Pinpoint the cell where the given text exists, returning its (X, Y) midpoint coordinate. 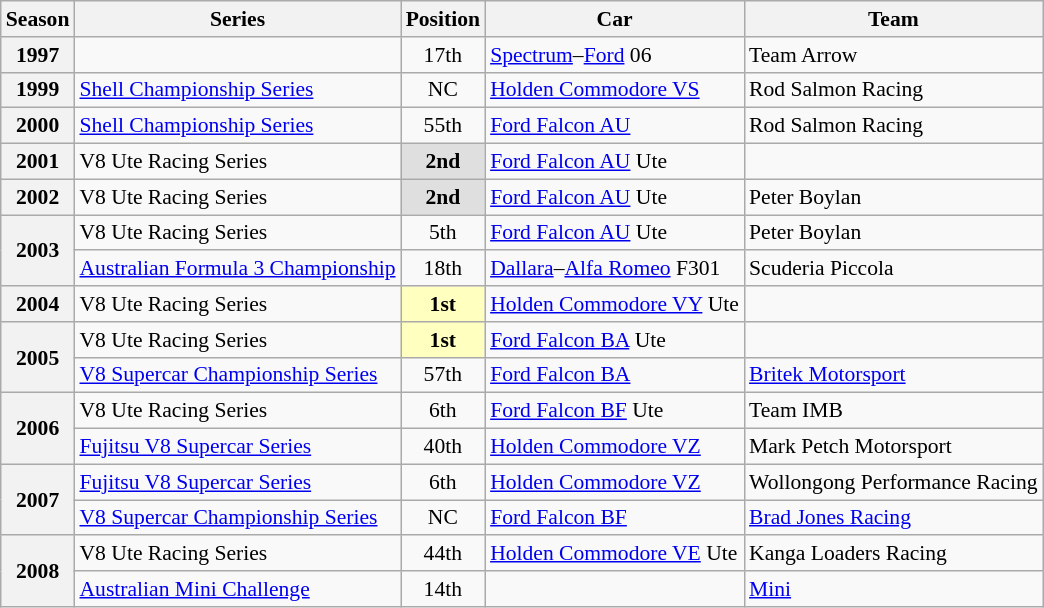
5th (443, 233)
Ford Falcon BA (614, 375)
2006 (38, 428)
Dallara–Alfa Romeo F301 (614, 269)
Ford Falcon BF (614, 518)
18th (443, 269)
Holden Commodore VE Ute (614, 554)
Kanga Loaders Racing (894, 554)
2002 (38, 197)
Britek Motorsport (894, 375)
Team (894, 19)
Ford Falcon BF Ute (614, 411)
Mark Petch Motorsport (894, 447)
Scuderia Piccola (894, 269)
2000 (38, 126)
55th (443, 126)
Team Arrow (894, 55)
1997 (38, 55)
Holden Commodore VS (614, 90)
2003 (38, 250)
Car (614, 19)
40th (443, 447)
Brad Jones Racing (894, 518)
Spectrum–Ford 06 (614, 55)
Series (237, 19)
Holden Commodore VY Ute (614, 304)
Ford Falcon AU (614, 126)
Australian Mini Challenge (237, 589)
Australian Formula 3 Championship (237, 269)
14th (443, 589)
Wollongong Performance Racing (894, 482)
Position (443, 19)
2004 (38, 304)
44th (443, 554)
Ford Falcon BA Ute (614, 340)
2005 (38, 358)
Team IMB (894, 411)
2001 (38, 162)
1999 (38, 90)
2007 (38, 500)
17th (443, 55)
57th (443, 375)
Season (38, 19)
2008 (38, 572)
Mini (894, 589)
